Output the [x, y] coordinate of the center of the cell containing the given text.  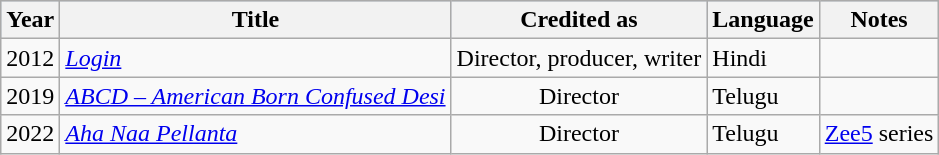
2022 [30, 134]
Notes [879, 20]
2012 [30, 58]
Zee5 series [879, 134]
Credited as [579, 20]
Director, producer, writer [579, 58]
ABCD – American Born Confused Desi [256, 96]
Hindi [763, 58]
Language [763, 20]
Title [256, 20]
Login [256, 58]
2019 [30, 96]
Year [30, 20]
Aha Naa Pellanta [256, 134]
